Output the (x, y) coordinate of the center of the cell containing the given text.  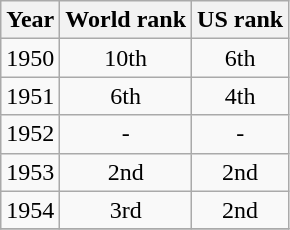
10th (126, 58)
Year (30, 20)
3rd (126, 210)
1953 (30, 172)
US rank (240, 20)
4th (240, 96)
1954 (30, 210)
1951 (30, 96)
World rank (126, 20)
1950 (30, 58)
1952 (30, 134)
